Determine the [X, Y] coordinate at the center of the cell enclosing the given text.  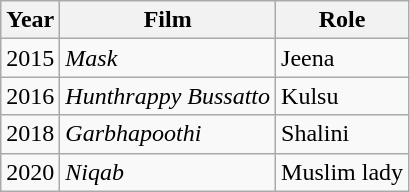
Jeena [342, 58]
Year [30, 20]
2018 [30, 134]
Muslim lady [342, 172]
Hunthrappy Bussatto [168, 96]
Kulsu [342, 96]
Role [342, 20]
2015 [30, 58]
Mask [168, 58]
2020 [30, 172]
Garbhapoothi [168, 134]
2016 [30, 96]
Film [168, 20]
Niqab [168, 172]
Shalini [342, 134]
